Search for the cell housing the specified text and yield its [X, Y] center coordinate. 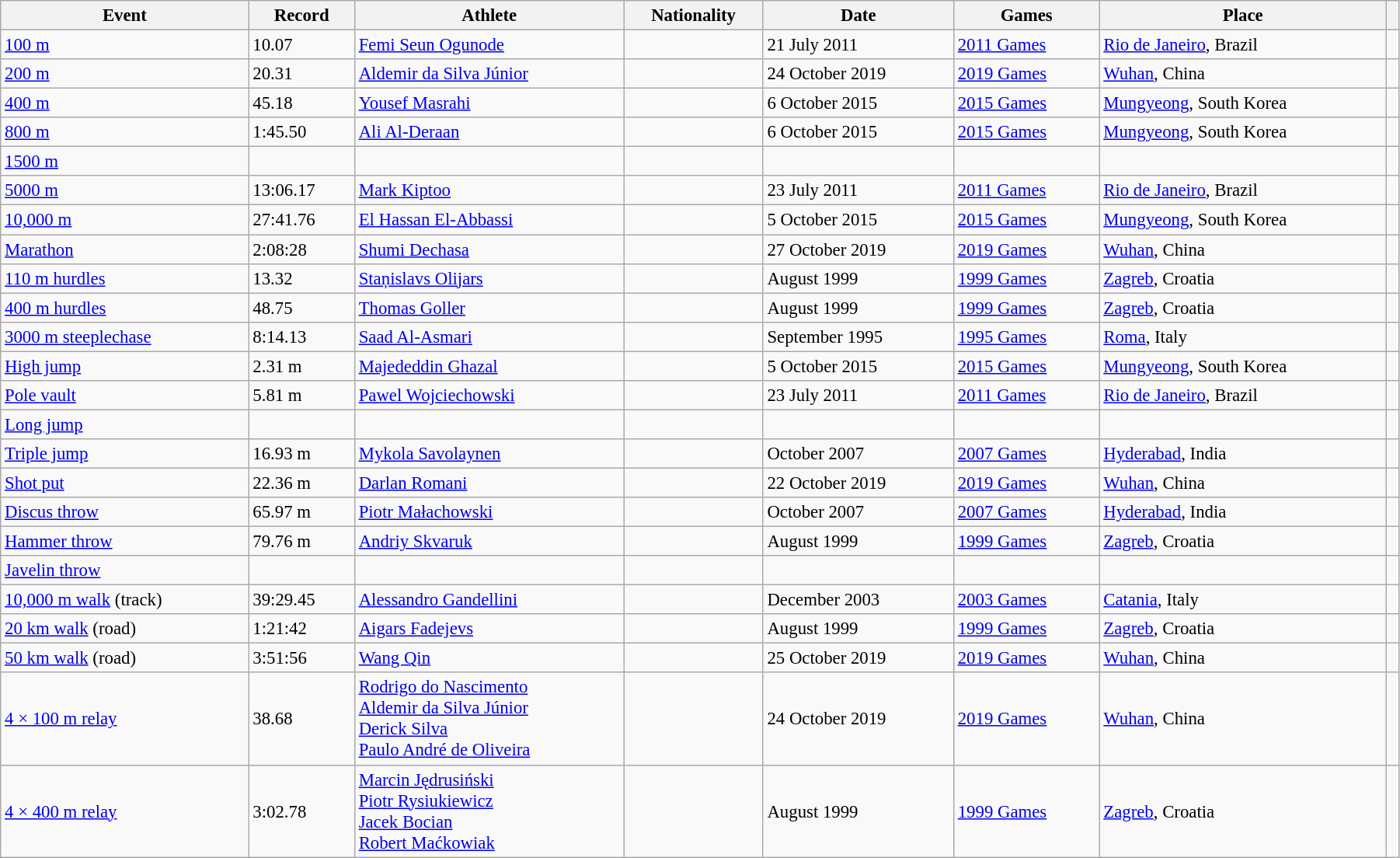
25 October 2019 [858, 658]
13:06.17 [301, 190]
79.76 m [301, 542]
8:14.13 [301, 337]
1500 m [124, 162]
Place [1243, 16]
65.97 m [301, 512]
September 1995 [858, 337]
20.31 [301, 74]
21 July 2011 [858, 45]
Marathon [124, 249]
39:29.45 [301, 600]
20 km walk (road) [124, 629]
Aldemir da Silva Júnior [489, 74]
5000 m [124, 190]
3:51:56 [301, 658]
Athlete [489, 16]
Darlan Romani [489, 483]
High jump [124, 366]
December 2003 [858, 600]
Event [124, 16]
Catania, Italy [1243, 600]
110 m hurdles [124, 278]
Pawel Wojciechowski [489, 396]
Hammer throw [124, 542]
10.07 [301, 45]
El Hassan El-Abbassi [489, 220]
100 m [124, 45]
Saad Al-Asmari [489, 337]
4 × 400 m relay [124, 811]
3000 m steeplechase [124, 337]
4 × 100 m relay [124, 720]
27:41.76 [301, 220]
Marcin JędrusińskiPiotr RysiukiewiczJacek BocianRobert Maćkowiak [489, 811]
Aigars Fadejevs [489, 629]
800 m [124, 132]
38.68 [301, 720]
Andriy Skvaruk [489, 542]
Date [858, 16]
Shot put [124, 483]
200 m [124, 74]
Record [301, 16]
Alessandro Gandellini [489, 600]
Wang Qin [489, 658]
Discus throw [124, 512]
48.75 [301, 308]
Thomas Goller [489, 308]
50 km walk (road) [124, 658]
1995 Games [1026, 337]
Mark Kiptoo [489, 190]
Ali Al-Deraan [489, 132]
Piotr Małachowski [489, 512]
400 m [124, 103]
27 October 2019 [858, 249]
1:21:42 [301, 629]
Staņislavs Olijars [489, 278]
2:08:28 [301, 249]
Rodrigo do NascimentoAldemir da Silva JúniorDerick SilvaPaulo André de Oliveira [489, 720]
10,000 m [124, 220]
Yousef Masrahi [489, 103]
400 m hurdles [124, 308]
Majededdin Ghazal [489, 366]
Javelin throw [124, 570]
Mykola Savolaynen [489, 454]
Triple jump [124, 454]
2003 Games [1026, 600]
22.36 m [301, 483]
45.18 [301, 103]
5.81 m [301, 396]
10,000 m walk (track) [124, 600]
22 October 2019 [858, 483]
Nationality [693, 16]
Shumi Dechasa [489, 249]
Games [1026, 16]
13.32 [301, 278]
1:45.50 [301, 132]
Roma, Italy [1243, 337]
Pole vault [124, 396]
Femi Seun Ogunode [489, 45]
Long jump [124, 424]
16.93 m [301, 454]
3:02.78 [301, 811]
2.31 m [301, 366]
